Provide the [X, Y] coordinate of the cell's center where the given text is located.  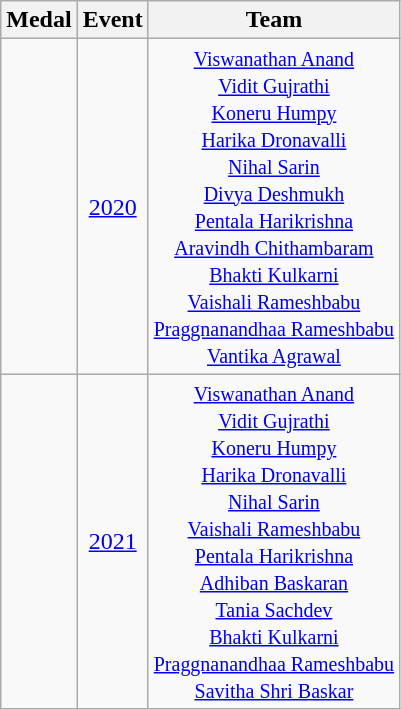
2020 [112, 206]
2021 [112, 542]
Team [274, 20]
Medal [39, 20]
Event [112, 20]
